Scan for the cell matching the given text and deliver its (X, Y) coordinate at center. 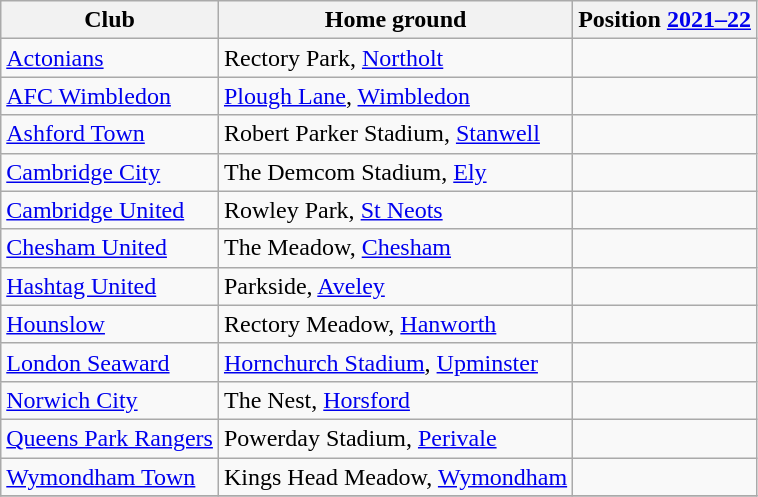
Ashford Town (110, 134)
Hornchurch Stadium, Upminster (395, 362)
AFC Wimbledon (110, 96)
Position 2021–22 (665, 20)
Kings Head Meadow, Wymondham (395, 477)
Hounslow (110, 324)
Powerday Stadium, Perivale (395, 438)
Robert Parker Stadium, Stanwell (395, 134)
Wymondham Town (110, 477)
The Demcom Stadium, Ely (395, 172)
Rectory Meadow, Hanworth (395, 324)
Rowley Park, St Neots (395, 210)
Home ground (395, 20)
Rectory Park, Northolt (395, 58)
Actonians (110, 58)
Hashtag United (110, 286)
The Nest, Horsford (395, 400)
Cambridge City (110, 172)
Norwich City (110, 400)
Plough Lane, Wimbledon (395, 96)
The Meadow, Chesham (395, 248)
London Seaward (110, 362)
Club (110, 20)
Queens Park Rangers (110, 438)
Parkside, Aveley (395, 286)
Chesham United (110, 248)
Cambridge United (110, 210)
